Pinpoint the cell where the given text exists, returning its [x, y] midpoint coordinate. 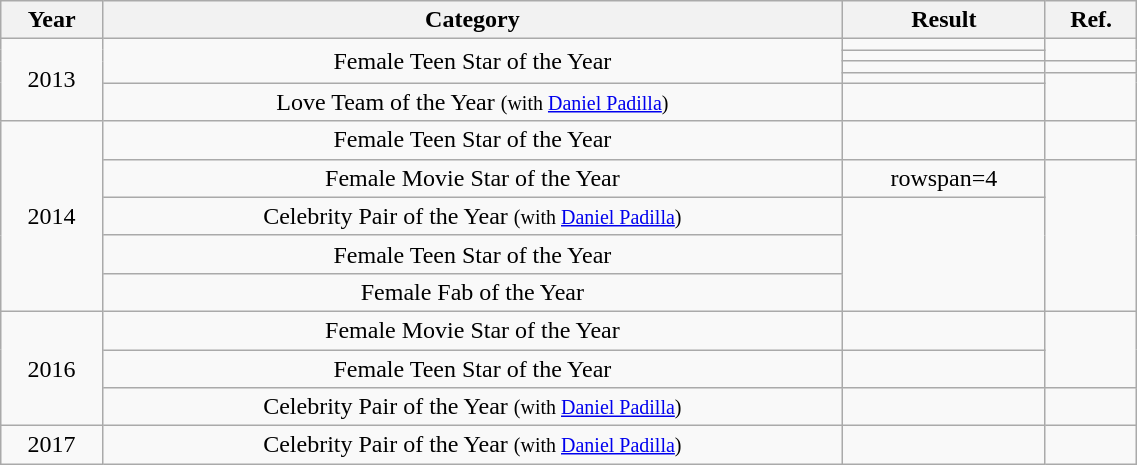
rowspan=4 [944, 178]
Year [52, 20]
Ref. [1090, 20]
Female Fab of the Year [472, 292]
Love Team of the Year (with Daniel Padilla) [472, 102]
2016 [52, 368]
Category [472, 20]
2014 [52, 216]
2013 [52, 80]
2017 [52, 445]
Result [944, 20]
